Search for the cell housing the specified text and yield its [x, y] center coordinate. 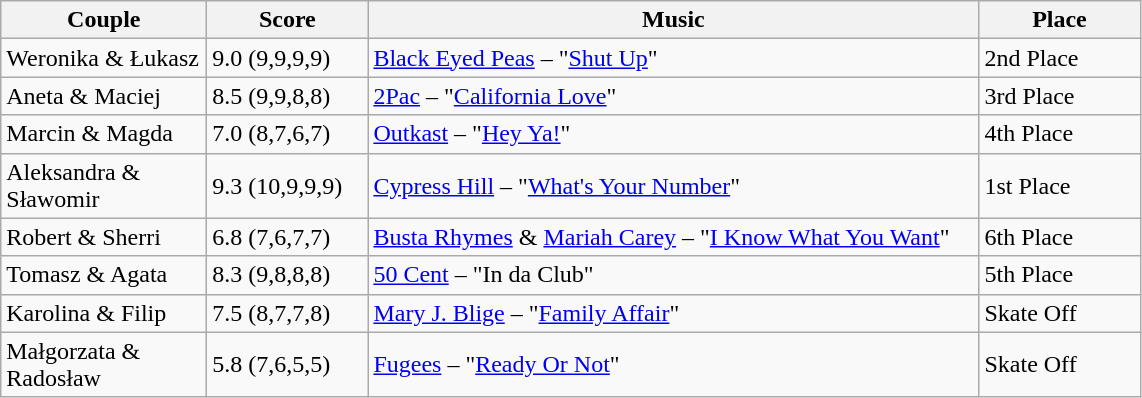
Place [1060, 20]
Aneta & Maciej [104, 96]
Busta Rhymes & Mariah Carey – "I Know What You Want" [674, 237]
7.0 (8,7,6,7) [288, 134]
Black Eyed Peas – "Shut Up" [674, 58]
Score [288, 20]
7.5 (8,7,7,8) [288, 313]
1st Place [1060, 186]
8.5 (9,9,8,8) [288, 96]
3rd Place [1060, 96]
Couple [104, 20]
Aleksandra & Sławomir [104, 186]
Tomasz & Agata [104, 275]
Marcin & Magda [104, 134]
Outkast – "Hey Ya!" [674, 134]
6th Place [1060, 237]
Weronika & Łukasz [104, 58]
Music [674, 20]
Robert & Sherri [104, 237]
Mary J. Blige – "Family Affair" [674, 313]
Fugees – "Ready Or Not" [674, 364]
8.3 (9,8,8,8) [288, 275]
9.3 (10,9,9,9) [288, 186]
9.0 (9,9,9,9) [288, 58]
50 Cent – "In da Club" [674, 275]
Karolina & Filip [104, 313]
6.8 (7,6,7,7) [288, 237]
5.8 (7,6,5,5) [288, 364]
Małgorzata & Radosław [104, 364]
4th Place [1060, 134]
2nd Place [1060, 58]
Cypress Hill – "What's Your Number" [674, 186]
2Pac – "California Love" [674, 96]
5th Place [1060, 275]
